Find where the given text appears and provide that cell's center as (x, y) coordinate. 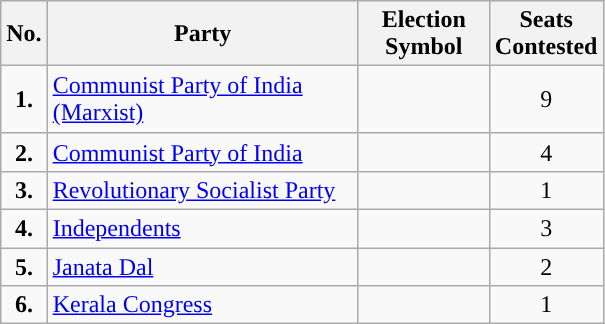
9 (546, 100)
Janata Dal (202, 267)
Seats Contested (546, 34)
Kerala Congress (202, 305)
1. (24, 100)
2. (24, 152)
Communist Party of India (202, 152)
3 (546, 228)
6. (24, 305)
4. (24, 228)
4 (546, 152)
No. (24, 34)
Party (202, 34)
Election Symbol (424, 34)
5. (24, 267)
Revolutionary Socialist Party (202, 190)
3. (24, 190)
Communist Party of India (Marxist) (202, 100)
2 (546, 267)
Independents (202, 228)
